Return the [X, Y] coordinate for the center point of the cell that contains the specified text.  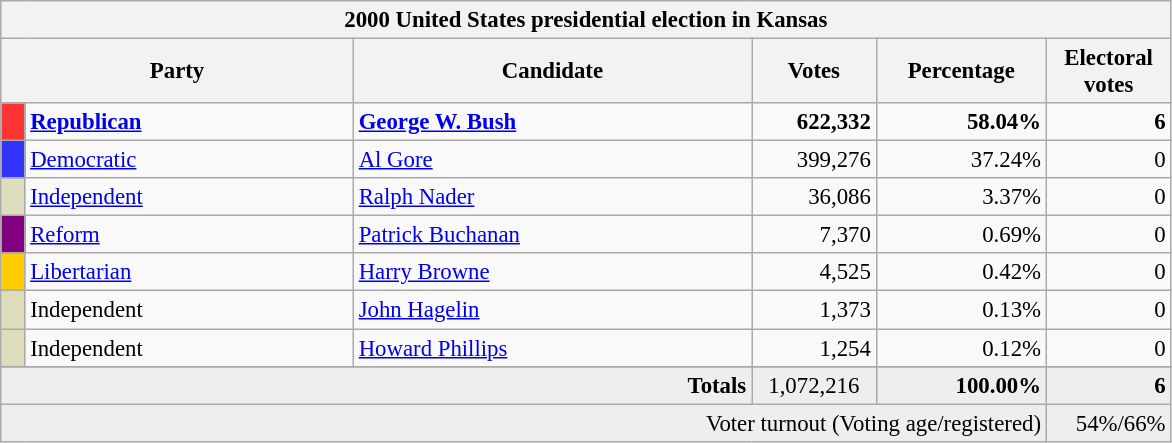
0.42% [961, 273]
36,086 [814, 197]
0.69% [961, 235]
399,276 [814, 160]
George W. Bush [552, 122]
Reform [189, 235]
Votes [814, 72]
622,332 [814, 122]
Totals [376, 385]
100.00% [961, 385]
Harry Browne [552, 273]
Howard Phillips [552, 348]
3.37% [961, 197]
1,072,216 [814, 385]
Democratic [189, 160]
4,525 [814, 273]
58.04% [961, 122]
Libertarian [189, 273]
Patrick Buchanan [552, 235]
1,373 [814, 310]
Al Gore [552, 160]
2000 United States presidential election in Kansas [586, 20]
Party [178, 72]
Percentage [961, 72]
54%/66% [1108, 423]
Electoral votes [1108, 72]
John Hagelin [552, 310]
7,370 [814, 235]
0.12% [961, 348]
Republican [189, 122]
Voter turnout (Voting age/registered) [524, 423]
Candidate [552, 72]
Ralph Nader [552, 197]
37.24% [961, 160]
1,254 [814, 348]
0.13% [961, 310]
